Provide the (X, Y) coordinate of the cell's center where the given text is located.  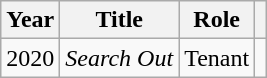
Search Out (120, 58)
Tenant (217, 58)
Year (30, 20)
Title (120, 20)
Role (217, 20)
2020 (30, 58)
